Extract the [x, y] coordinate from the center of the cell holding the provided text.  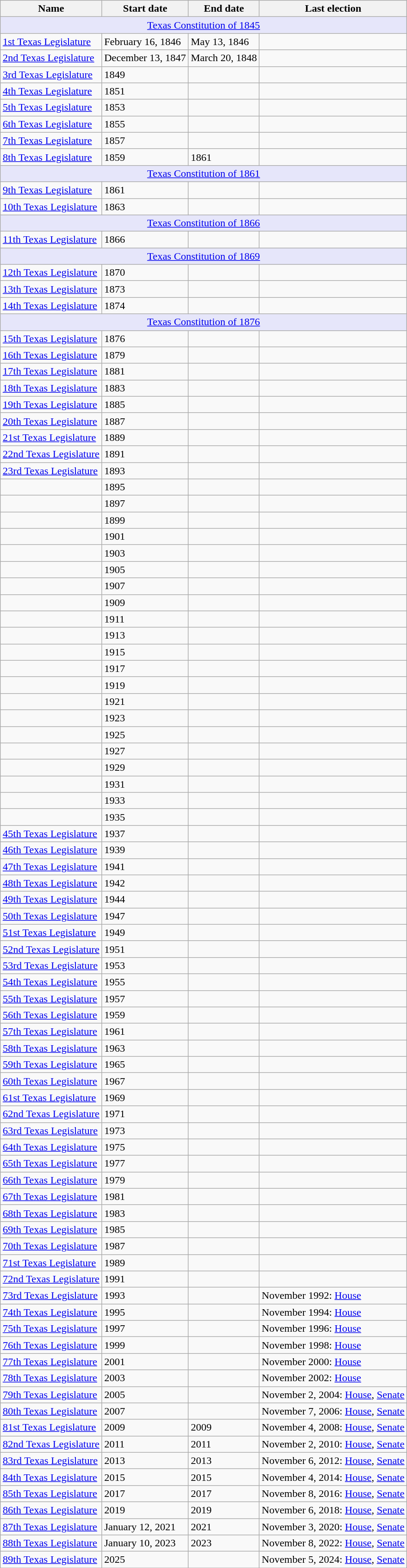
February 16, 1846 [145, 42]
67th Texas Legislature [51, 1196]
82nd Texas Legislature [51, 1444]
November 2, 2004: House, Senate [333, 1395]
1967 [145, 1081]
1977 [145, 1164]
Start date [145, 9]
1935 [145, 817]
55th Texas Legislature [51, 998]
November 8, 2022: House, Senate [333, 1543]
May 13, 1846 [224, 42]
72nd Texas Legislature [51, 1279]
1949 [145, 932]
2007 [145, 1411]
51st Texas Legislature [51, 932]
1915 [145, 652]
89th Texas Legislature [51, 1560]
1881 [145, 372]
1997 [145, 1329]
57th Texas Legislature [51, 1032]
1895 [145, 487]
1933 [145, 801]
1885 [145, 404]
1927 [145, 751]
20th Texas Legislature [51, 421]
14th Texas Legislature [51, 306]
1919 [145, 685]
16th Texas Legislature [51, 355]
1959 [145, 1015]
1855 [145, 124]
19th Texas Legislature [51, 404]
1955 [145, 982]
85th Texas Legislature [51, 1493]
2025 [145, 1560]
November 1998: House [333, 1345]
November 2, 2010: House, Senate [333, 1444]
73rd Texas Legislature [51, 1296]
1929 [145, 768]
66th Texas Legislature [51, 1180]
4th Texas Legislature [51, 91]
46th Texas Legislature [51, 850]
January 10, 2023 [145, 1543]
69th Texas Legislature [51, 1229]
1944 [145, 900]
1937 [145, 834]
Last election [333, 9]
8th Texas Legislature [51, 157]
1st Texas Legislature [51, 42]
March 20, 1848 [224, 58]
1983 [145, 1213]
1905 [145, 570]
21st Texas Legislature [51, 437]
Name [51, 9]
88th Texas Legislature [51, 1543]
1870 [145, 273]
1863 [145, 207]
Texas Constitution of 1876 [204, 322]
End date [224, 9]
Texas Constitution of 1861 [204, 173]
1859 [145, 157]
1887 [145, 421]
79th Texas Legislature [51, 1395]
1973 [145, 1131]
November 6, 2012: House, Senate [333, 1460]
50th Texas Legislature [51, 916]
83rd Texas Legislature [51, 1460]
1923 [145, 718]
23rd Texas Legislature [51, 470]
1866 [145, 240]
November 4, 2014: House, Senate [333, 1477]
Texas Constitution of 1869 [204, 256]
18th Texas Legislature [51, 388]
January 12, 2021 [145, 1526]
1911 [145, 619]
54th Texas Legislature [51, 982]
2023 [224, 1543]
49th Texas Legislature [51, 900]
70th Texas Legislature [51, 1246]
86th Texas Legislature [51, 1510]
1851 [145, 91]
15th Texas Legislature [51, 339]
1987 [145, 1246]
84th Texas Legislature [51, 1477]
1942 [145, 883]
1963 [145, 1048]
2nd Texas Legislature [51, 58]
Texas Constitution of 1866 [204, 223]
45th Texas Legislature [51, 834]
71st Texas Legislature [51, 1263]
60th Texas Legislature [51, 1081]
1993 [145, 1296]
November 8, 2016: House, Senate [333, 1493]
65th Texas Legislature [51, 1164]
1917 [145, 668]
77th Texas Legislature [51, 1362]
1903 [145, 553]
1907 [145, 586]
59th Texas Legislature [51, 1065]
1891 [145, 454]
80th Texas Legislature [51, 1411]
November 2002: House [333, 1378]
November 1994: House [333, 1312]
1951 [145, 949]
1947 [145, 916]
1999 [145, 1345]
1939 [145, 850]
November 6, 2018: House, Senate [333, 1510]
22nd Texas Legislature [51, 454]
November 4, 2008: House, Senate [333, 1428]
17th Texas Legislature [51, 372]
5th Texas Legislature [51, 108]
1925 [145, 735]
12th Texas Legislature [51, 273]
62nd Texas Legislature [51, 1114]
1874 [145, 306]
75th Texas Legislature [51, 1329]
13th Texas Legislature [51, 289]
November 1992: House [333, 1296]
November 5, 2024: House, Senate [333, 1560]
1893 [145, 470]
1953 [145, 965]
1909 [145, 603]
1879 [145, 355]
1985 [145, 1229]
52nd Texas Legislature [51, 949]
1979 [145, 1180]
1975 [145, 1147]
November 7, 2006: House, Senate [333, 1411]
November 2000: House [333, 1362]
1971 [145, 1114]
1965 [145, 1065]
1853 [145, 108]
1961 [145, 1032]
47th Texas Legislature [51, 867]
10th Texas Legislature [51, 207]
Texas Constitution of 1845 [204, 25]
1849 [145, 75]
48th Texas Legislature [51, 883]
11th Texas Legislature [51, 240]
1921 [145, 701]
1873 [145, 289]
9th Texas Legislature [51, 190]
2001 [145, 1362]
68th Texas Legislature [51, 1213]
53rd Texas Legislature [51, 965]
81st Texas Legislature [51, 1428]
78th Texas Legislature [51, 1378]
1899 [145, 520]
1931 [145, 784]
1883 [145, 388]
1969 [145, 1098]
1897 [145, 504]
6th Texas Legislature [51, 124]
76th Texas Legislature [51, 1345]
87th Texas Legislature [51, 1526]
61st Texas Legislature [51, 1098]
1981 [145, 1196]
1913 [145, 636]
58th Texas Legislature [51, 1048]
2021 [224, 1526]
December 13, 1847 [145, 58]
1941 [145, 867]
1995 [145, 1312]
56th Texas Legislature [51, 1015]
64th Texas Legislature [51, 1147]
1889 [145, 437]
1857 [145, 140]
1991 [145, 1279]
1901 [145, 537]
November 1996: House [333, 1329]
1989 [145, 1263]
1957 [145, 998]
2005 [145, 1395]
3rd Texas Legislature [51, 75]
74th Texas Legislature [51, 1312]
November 3, 2020: House, Senate [333, 1526]
7th Texas Legislature [51, 140]
63rd Texas Legislature [51, 1131]
1876 [145, 339]
2003 [145, 1378]
